From the cell containing the given text, extract its center point as [X, Y] coordinate. 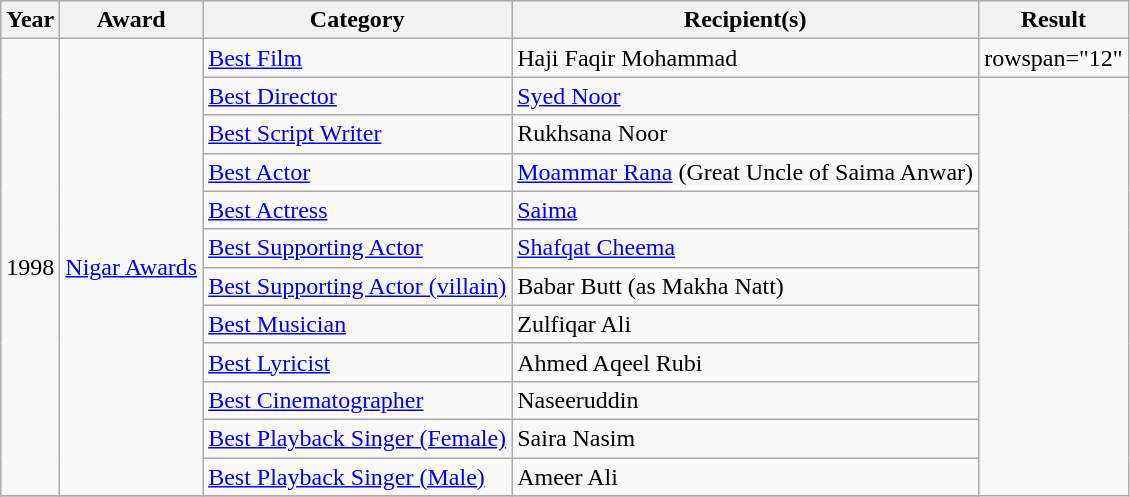
Best Actress [358, 210]
Result [1054, 20]
Syed Noor [746, 96]
Best Playback Singer (Male) [358, 477]
Best Supporting Actor (villain) [358, 286]
Best Cinematographer [358, 400]
rowspan="12" [1054, 58]
Award [132, 20]
Nigar Awards [132, 268]
1998 [30, 268]
Best Script Writer [358, 134]
Best Actor [358, 172]
Haji Faqir Mohammad [746, 58]
Best Lyricist [358, 362]
Babar Butt (as Makha Natt) [746, 286]
Recipient(s) [746, 20]
Year [30, 20]
Best Playback Singer (Female) [358, 438]
Saima [746, 210]
Saira Nasim [746, 438]
Best Musician [358, 324]
Naseeruddin [746, 400]
Best Supporting Actor [358, 248]
Moammar Rana (Great Uncle of Saima Anwar) [746, 172]
Best Director [358, 96]
Ameer Ali [746, 477]
Shafqat Cheema [746, 248]
Best Film [358, 58]
Zulfiqar Ali [746, 324]
Ahmed Aqeel Rubi [746, 362]
Category [358, 20]
Rukhsana Noor [746, 134]
